Find where the given text appears and provide that cell's center as (X, Y) coordinate. 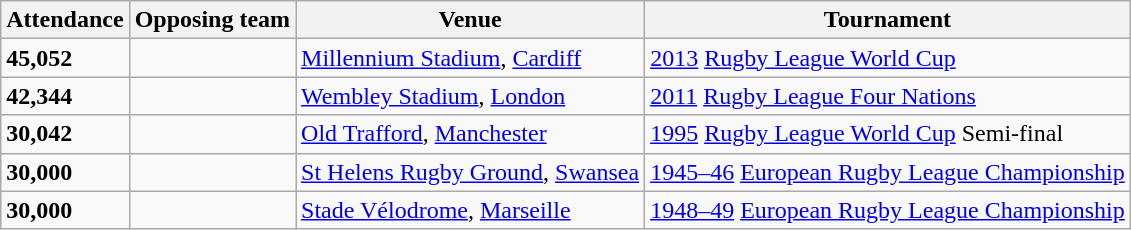
1945–46 European Rugby League Championship (888, 172)
1948–49 European Rugby League Championship (888, 210)
Wembley Stadium, London (470, 96)
2011 Rugby League Four Nations (888, 96)
Millennium Stadium, Cardiff (470, 58)
42,344 (65, 96)
Attendance (65, 20)
Opposing team (212, 20)
Stade Vélodrome, Marseille (470, 210)
St Helens Rugby Ground, Swansea (470, 172)
45,052 (65, 58)
Old Trafford, Manchester (470, 134)
30,042 (65, 134)
Tournament (888, 20)
Venue (470, 20)
2013 Rugby League World Cup (888, 58)
1995 Rugby League World Cup Semi-final (888, 134)
